Determine the (x, y) coordinate at the center of the cell enclosing the given text.  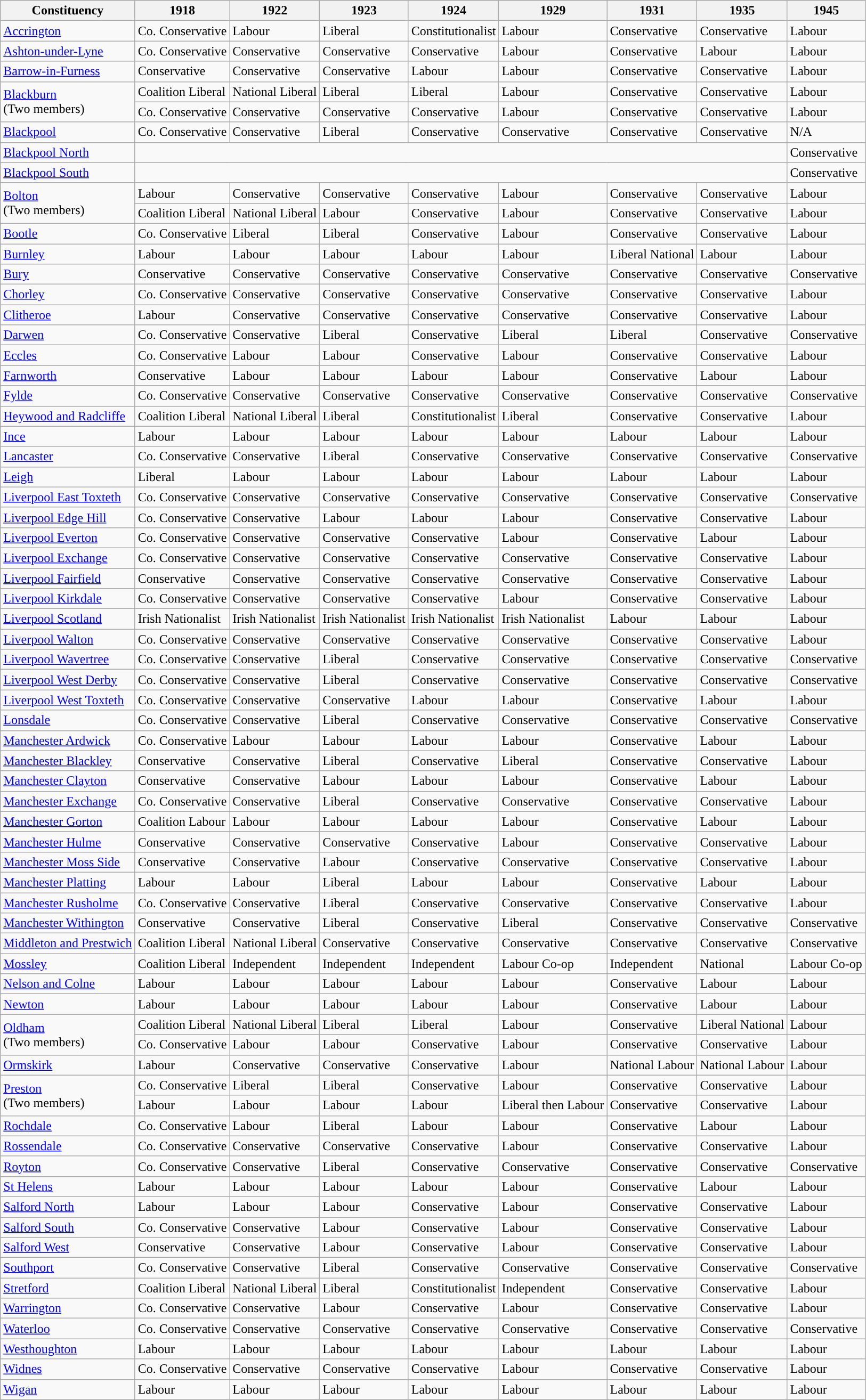
Manchester Hulme (68, 842)
Accrington (68, 31)
Liverpool East Toxteth (68, 497)
Blackpool (68, 132)
Liverpool Wavertree (68, 660)
1945 (826, 11)
Bootle (68, 233)
Darwen (68, 335)
Farnworth (68, 376)
Mossley (68, 964)
Liverpool West Toxteth (68, 700)
Liverpool Exchange (68, 558)
1929 (553, 11)
Lonsdale (68, 720)
1918 (182, 11)
Blackpool South (68, 173)
Liverpool West Derby (68, 680)
1922 (275, 11)
Rochdale (68, 1126)
Stretford (68, 1288)
Coalition Labour (182, 821)
Oldham(Two members) (68, 1035)
Barrow-in-Furness (68, 71)
Waterloo (68, 1329)
Manchester Gorton (68, 821)
Manchester Clayton (68, 781)
Blackburn(Two members) (68, 102)
Ormskirk (68, 1065)
Middleton and Prestwich (68, 943)
Manchester Withington (68, 923)
Nelson and Colne (68, 984)
Manchester Exchange (68, 801)
St Helens (68, 1186)
Bury (68, 274)
Salford West (68, 1248)
Liberal then Labour (553, 1105)
Newton (68, 1004)
Southport (68, 1268)
Liverpool Fairfield (68, 578)
Ince (68, 436)
Manchester Platting (68, 882)
Rossendale (68, 1146)
1923 (364, 11)
Lancaster (68, 457)
Liverpool Kirkdale (68, 599)
1931 (652, 11)
Liverpool Edge Hill (68, 517)
Preston(Two members) (68, 1095)
Salford North (68, 1207)
1924 (454, 11)
Warrington (68, 1308)
Chorley (68, 295)
Burnley (68, 254)
Manchester Blackley (68, 761)
Fylde (68, 396)
Bolton(Two members) (68, 203)
Westhoughton (68, 1349)
Manchester Ardwick (68, 740)
Constituency (68, 11)
Ashton-under-Lyne (68, 51)
Wigan (68, 1389)
Clitheroe (68, 315)
Eccles (68, 355)
Widnes (68, 1369)
Blackpool North (68, 152)
Manchester Moss Side (68, 862)
Leigh (68, 477)
N/A (826, 132)
Liverpool Walton (68, 639)
Manchester Rusholme (68, 903)
1935 (742, 11)
Liverpool Scotland (68, 619)
Liverpool Everton (68, 538)
Salford South (68, 1227)
Royton (68, 1166)
Heywood and Radcliffe (68, 416)
National (742, 964)
